Return the (X, Y) coordinate for the center point of the cell that contains the specified text.  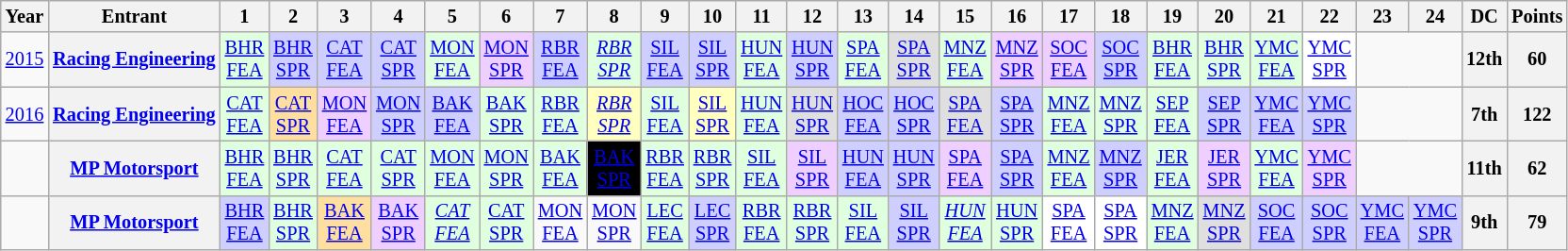
HOCSPR (914, 114)
13 (863, 16)
60 (1537, 59)
20 (1225, 16)
LECSPR (712, 223)
10 (712, 16)
3 (345, 16)
1 (245, 16)
62 (1537, 168)
2016 (24, 114)
2 (293, 16)
24 (1435, 16)
JERSPR (1225, 168)
9 (664, 16)
19 (1172, 16)
4 (398, 16)
18 (1121, 16)
JERFEA (1172, 168)
11 (761, 16)
15 (965, 16)
12th (1484, 59)
6 (507, 16)
14 (914, 16)
Points (1537, 16)
2015 (24, 59)
122 (1537, 114)
Year (24, 16)
16 (1018, 16)
7 (560, 16)
8 (614, 16)
HOCFEA (863, 114)
5 (452, 16)
Entrant (134, 16)
9th (1484, 223)
79 (1537, 223)
7th (1484, 114)
11th (1484, 168)
SEPFEA (1172, 114)
22 (1330, 16)
SEPSPR (1225, 114)
23 (1382, 16)
17 (1069, 16)
21 (1277, 16)
12 (812, 16)
DC (1484, 16)
LECFEA (664, 223)
